Capture the cell that displays the provided text and extract its [X, Y] central coordinate. 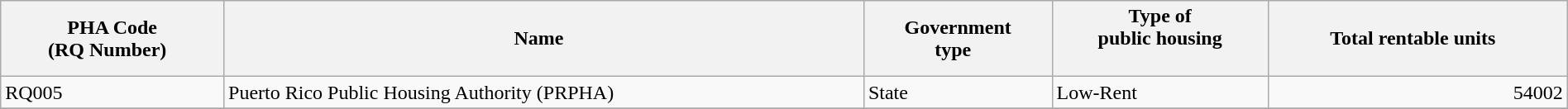
PHA Code(RQ Number) [112, 39]
Low-Rent [1159, 92]
54002 [1417, 92]
Puerto Rico Public Housing Authority (PRPHA) [544, 92]
State [958, 92]
Type ofpublic housing [1159, 39]
RQ005 [112, 92]
Total rentable units [1417, 39]
Governmenttype [958, 39]
Name [544, 39]
